Provide the [X, Y] coordinate of the cell's center where the given text is located.  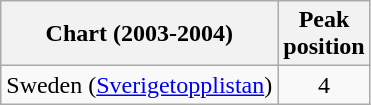
4 [324, 85]
Sweden (Sverigetopplistan) [140, 85]
Chart (2003-2004) [140, 34]
Peakposition [324, 34]
